Return the [x, y] coordinate for the center point of the cell that contains the specified text.  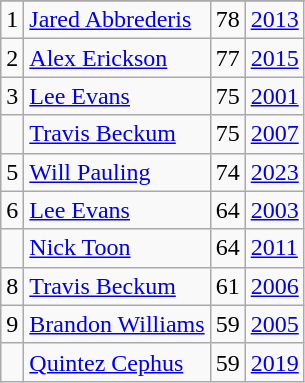
9 [12, 324]
2006 [274, 286]
6 [12, 210]
2007 [274, 134]
2015 [274, 58]
Alex Erickson [117, 58]
61 [228, 286]
2 [12, 58]
3 [12, 96]
2013 [274, 20]
1 [12, 20]
2003 [274, 210]
8 [12, 286]
Brandon Williams [117, 324]
2011 [274, 248]
2023 [274, 172]
77 [228, 58]
Jared Abbrederis [117, 20]
78 [228, 20]
2019 [274, 362]
2001 [274, 96]
5 [12, 172]
Nick Toon [117, 248]
Quintez Cephus [117, 362]
Will Pauling [117, 172]
2005 [274, 324]
74 [228, 172]
